For the text-containing cell, return its midpoint in [x, y] coordinate format. 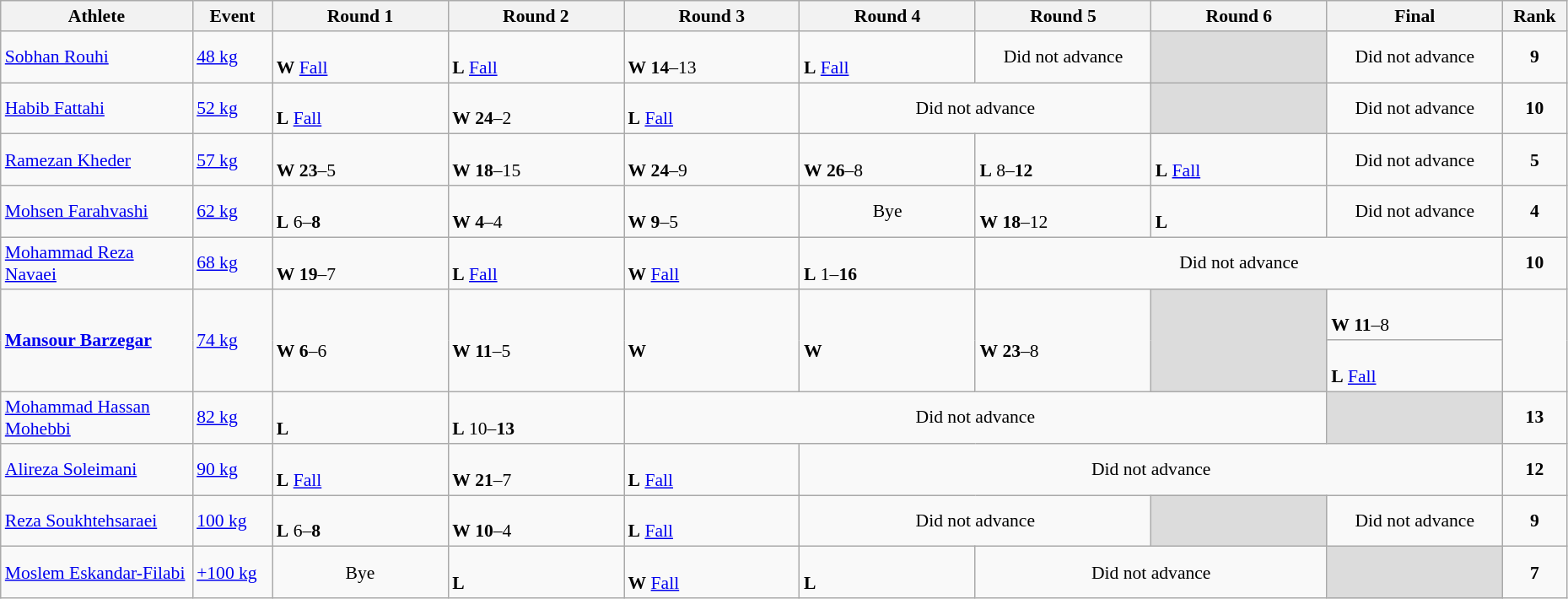
Final [1414, 16]
W 11–8 [1414, 314]
+100 kg [233, 572]
W 23–8 [1063, 340]
100 kg [233, 521]
62 kg [233, 211]
68 kg [233, 263]
Rank [1534, 16]
Alireza Soleimani [96, 469]
W 23–5 [360, 160]
Round 2 [536, 16]
Round 5 [1063, 16]
52 kg [233, 108]
Ramezan Kheder [96, 160]
Event [233, 16]
L 8–12 [1063, 160]
W 9–5 [712, 211]
W 4–4 [536, 211]
Mohsen Farahvashi [96, 211]
W 26–8 [887, 160]
90 kg [233, 469]
W 10–4 [536, 521]
Sobhan Rouhi [96, 57]
W 11–5 [536, 340]
W 24–9 [712, 160]
Reza Soukhtehsaraei [96, 521]
13 [1534, 418]
Round 6 [1239, 16]
Round 1 [360, 16]
74 kg [233, 340]
Round 4 [887, 16]
L 10–13 [536, 418]
Mohammad Reza Navaei [96, 263]
W 14–13 [712, 57]
W 19–7 [360, 263]
W 6–6 [360, 340]
7 [1534, 572]
Moslem Eskandar-Filabi [96, 572]
Mohammad Hassan Mohebbi [96, 418]
W 18–15 [536, 160]
Round 3 [712, 16]
4 [1534, 211]
5 [1534, 160]
Athlete [96, 16]
Habib Fattahi [96, 108]
Mansour Barzegar [96, 340]
W 24–2 [536, 108]
W 18–12 [1063, 211]
82 kg [233, 418]
12 [1534, 469]
48 kg [233, 57]
L 1–16 [887, 263]
W 21–7 [536, 469]
57 kg [233, 160]
